Return the [x, y] coordinate for the center point of the cell that contains the specified text.  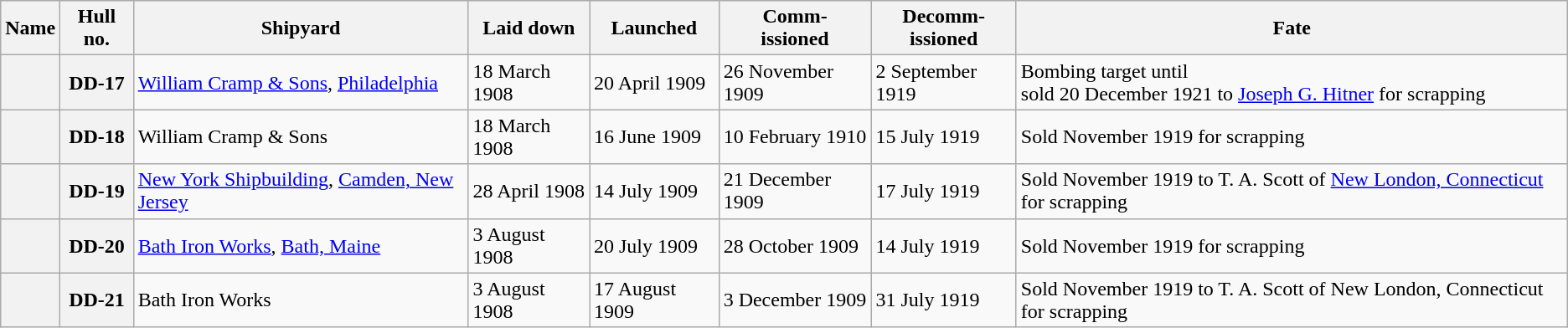
Laid down [529, 28]
14 July 1919 [943, 246]
DD-19 [97, 191]
Hull no. [97, 28]
New York Shipbuilding, Camden, New Jersey [301, 191]
15 July 1919 [943, 137]
Comm-issioned [795, 28]
28 October 1909 [795, 246]
26 November 1909 [795, 82]
21 December 1909 [795, 191]
10 February 1910 [795, 137]
Bath Iron Works, Bath, Maine [301, 246]
Bombing target until sold 20 December 1921 to Joseph G. Hitner for scrapping [1292, 82]
17 August 1909 [655, 300]
DD-17 [97, 82]
20 July 1909 [655, 246]
Fate [1292, 28]
28 April 1908 [529, 191]
Name [30, 28]
William Cramp & Sons [301, 137]
Shipyard [301, 28]
2 September 1919 [943, 82]
Launched [655, 28]
16 June 1909 [655, 137]
DD-21 [97, 300]
3 December 1909 [795, 300]
17 July 1919 [943, 191]
DD-18 [97, 137]
31 July 1919 [943, 300]
William Cramp & Sons, Philadelphia [301, 82]
DD-20 [97, 246]
Decomm-issioned [943, 28]
Bath Iron Works [301, 300]
14 July 1909 [655, 191]
20 April 1909 [655, 82]
